Search for the cell housing the specified text and yield its [x, y] center coordinate. 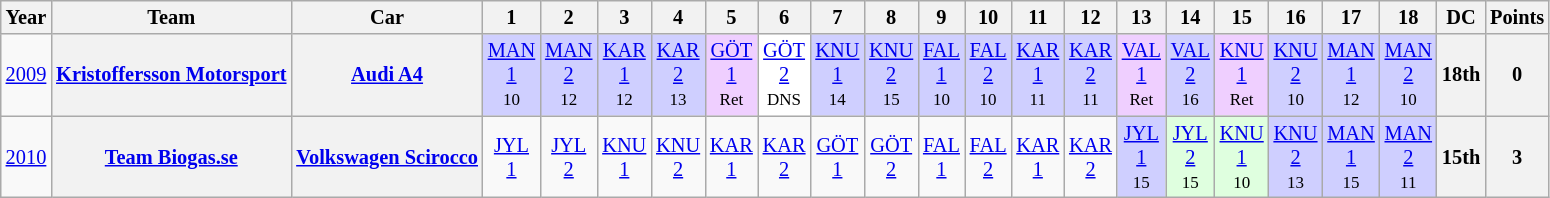
KNU110 [1242, 157]
18th [1461, 75]
6 [784, 17]
KAR112 [624, 75]
FAL1 [942, 157]
KNU213 [1296, 157]
DC [1461, 17]
JYL215 [1190, 157]
10 [988, 17]
7 [837, 17]
2 [568, 17]
GÖT2DNS [784, 75]
2009 [26, 75]
Points [1517, 17]
15th [1461, 157]
FAL110 [942, 75]
Kristoffersson Motorsport [171, 75]
FAL2 [988, 157]
15 [1242, 17]
KAR111 [1038, 75]
1 [512, 17]
MAN115 [1350, 157]
0 [1517, 75]
18 [1408, 17]
GÖT1Ret [732, 75]
KNU114 [837, 75]
KNU1 [624, 157]
12 [1090, 17]
JYL1 [512, 157]
Team [171, 17]
JYL115 [1142, 157]
14 [1190, 17]
17 [1350, 17]
Volkswagen Scirocco [386, 157]
4 [678, 17]
KAR211 [1090, 75]
5 [732, 17]
2010 [26, 157]
MAN110 [512, 75]
JYL2 [568, 157]
Audi A4 [386, 75]
9 [942, 17]
KNU2 [678, 157]
KNU215 [891, 75]
VAL1Ret [1142, 75]
VAL216 [1190, 75]
Car [386, 17]
Team Biogas.se [171, 157]
GÖT2 [891, 157]
FAL210 [988, 75]
MAN112 [1350, 75]
MAN212 [568, 75]
13 [1142, 17]
8 [891, 17]
KNU210 [1296, 75]
GÖT1 [837, 157]
KAR213 [678, 75]
MAN210 [1408, 75]
KNU1Ret [1242, 75]
16 [1296, 17]
Year [26, 17]
MAN211 [1408, 157]
11 [1038, 17]
